Identify which cell holds the provided text, then report its (X, Y) central coordinate. 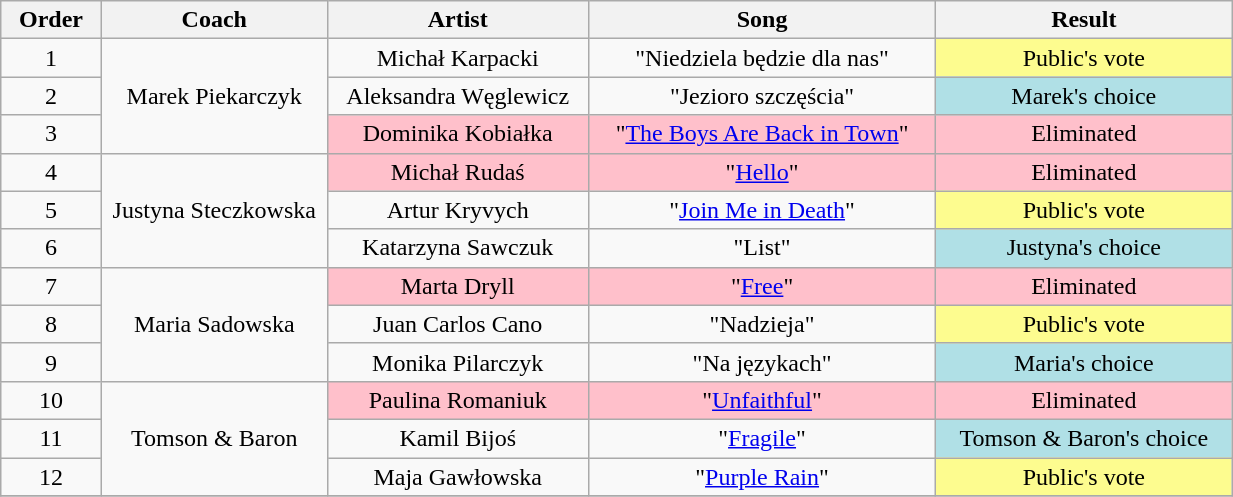
6 (51, 248)
Kamil Bijoś (458, 438)
4 (51, 172)
"Purple Rain" (762, 477)
Michał Karpacki (458, 58)
Artist (458, 20)
Tomson & Baron (214, 438)
Justyna Steczkowska (214, 210)
2 (51, 96)
8 (51, 324)
Paulina Romaniuk (458, 400)
"Jezioro szczęścia" (762, 96)
Artur Kryvych (458, 210)
7 (51, 286)
Tomson & Baron's choice (1084, 438)
3 (51, 134)
"Hello" (762, 172)
"Fragile" (762, 438)
"Unfaithful" (762, 400)
Marek's choice (1084, 96)
5 (51, 210)
Michał Rudaś (458, 172)
Maria Sadowska (214, 324)
Marek Piekarczyk (214, 96)
"Free" (762, 286)
Coach (214, 20)
"Join Me in Death" (762, 210)
Song (762, 20)
Justyna's choice (1084, 248)
Marta Dryll (458, 286)
10 (51, 400)
Maja Gawłowska (458, 477)
Result (1084, 20)
Order (51, 20)
Monika Pilarczyk (458, 362)
9 (51, 362)
11 (51, 438)
Dominika Kobiałka (458, 134)
"Nadzieja" (762, 324)
Juan Carlos Cano (458, 324)
"The Boys Are Back in Town" (762, 134)
Aleksandra Węglewicz (458, 96)
"List" (762, 248)
1 (51, 58)
Maria's choice (1084, 362)
"Na językach" (762, 362)
12 (51, 477)
Katarzyna Sawczuk (458, 248)
"Niedziela będzie dla nas" (762, 58)
